Return the (x, y) coordinate for the center point of the cell that contains the specified text.  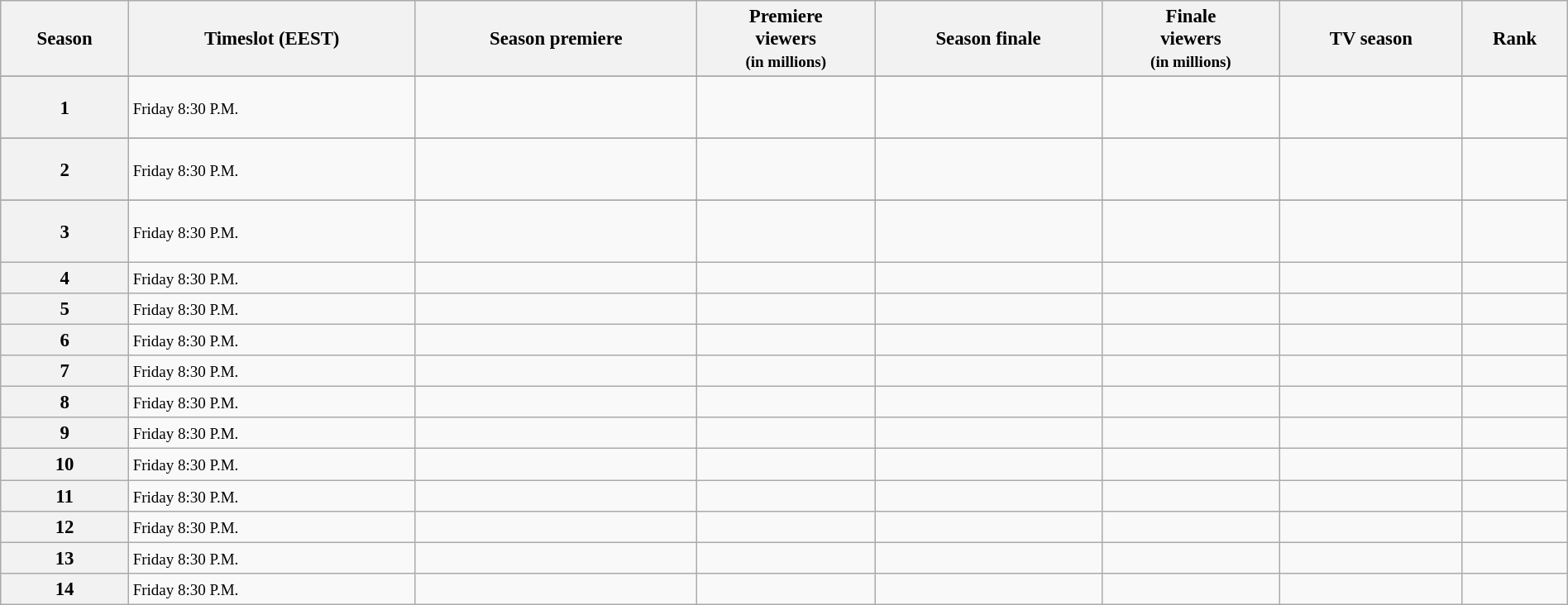
8 (65, 403)
Premiereviewers(in millions) (786, 39)
Season (65, 39)
TV season (1371, 39)
Rank (1515, 39)
3 (65, 231)
9 (65, 434)
Season finale (988, 39)
Season premiere (556, 39)
10 (65, 464)
4 (65, 279)
1 (65, 107)
12 (65, 526)
2 (65, 170)
14 (65, 588)
6 (65, 341)
Finaleviewers(in millions) (1191, 39)
7 (65, 371)
5 (65, 309)
11 (65, 496)
Timeslot (EEST) (271, 39)
13 (65, 558)
